Search for the cell housing the specified text and yield its (x, y) center coordinate. 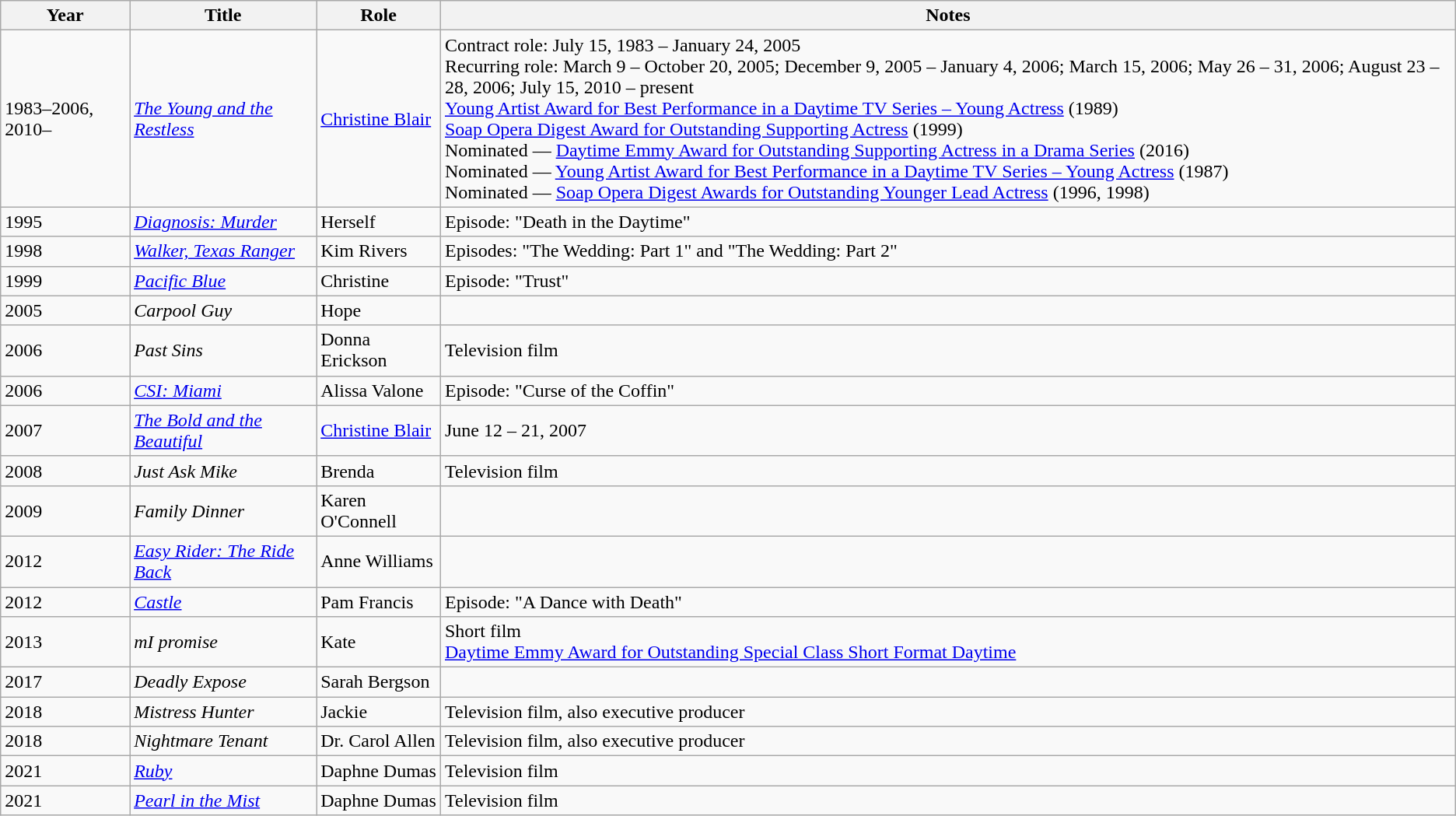
Episode: "A Dance with Death" (947, 601)
Pearl in the Mist (223, 800)
Christine (379, 281)
Ruby (223, 771)
Deadly Expose (223, 682)
Sarah Bergson (379, 682)
Episode: "Death in the Daytime" (947, 222)
The Young and the Restless (223, 118)
1999 (65, 281)
Kate (379, 643)
mI promise (223, 643)
Mistress Hunter (223, 712)
Diagnosis: Murder (223, 222)
2017 (65, 682)
Episodes: "The Wedding: Part 1" and "The Wedding: Part 2" (947, 251)
Jackie (379, 712)
Kim Rivers (379, 251)
2007 (65, 431)
Dr. Carol Allen (379, 741)
Episode: "Curse of the Coffin" (947, 390)
Hope (379, 310)
Role (379, 16)
Episode: "Trust" (947, 281)
The Bold and the Beautiful (223, 431)
2008 (65, 471)
Title (223, 16)
Pacific Blue (223, 281)
Herself (379, 222)
Anne Williams (379, 562)
1983–2006, 2010– (65, 118)
CSI: Miami (223, 390)
Walker, Texas Ranger (223, 251)
Donna Erickson (379, 350)
Brenda (379, 471)
Carpool Guy (223, 310)
June 12 – 21, 2007 (947, 431)
Notes (947, 16)
1998 (65, 251)
2009 (65, 510)
Easy Rider: The Ride Back (223, 562)
Just Ask Mike (223, 471)
Karen O'Connell (379, 510)
Alissa Valone (379, 390)
2013 (65, 643)
Pam Francis (379, 601)
Family Dinner (223, 510)
Short filmDaytime Emmy Award for Outstanding Special Class Short Format Daytime (947, 643)
Nightmare Tenant (223, 741)
Past Sins (223, 350)
Year (65, 16)
Castle (223, 601)
1995 (65, 222)
2005 (65, 310)
